Extract the (X, Y) coordinate from the center of the cell holding the provided text.  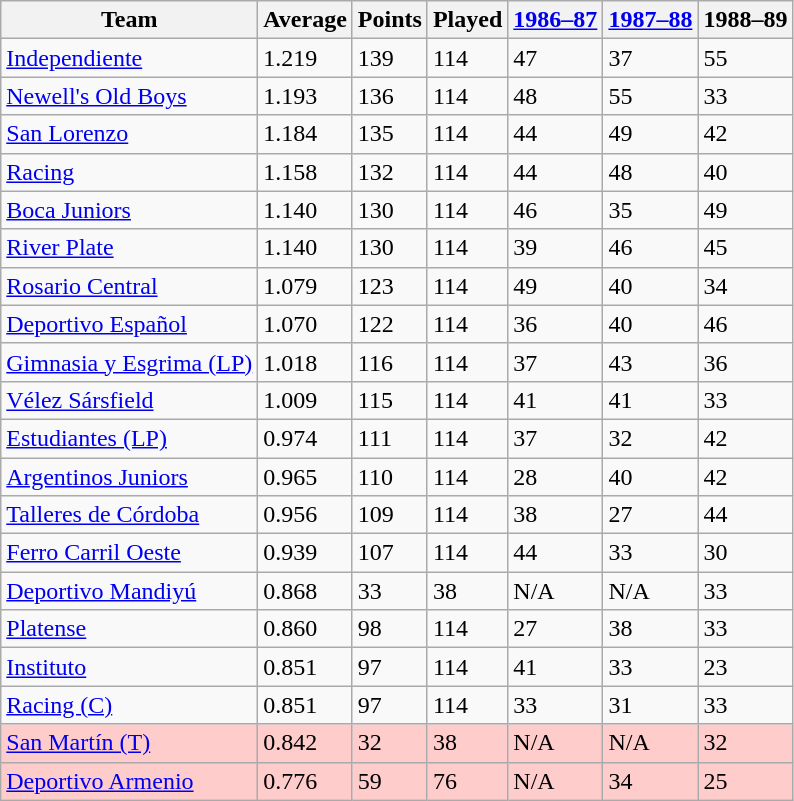
Deportivo Español (130, 324)
1.079 (306, 286)
1.158 (306, 172)
135 (390, 134)
Estudiantes (LP) (130, 438)
0.939 (306, 553)
San Martín (T) (130, 743)
Deportivo Armenio (130, 781)
43 (650, 362)
123 (390, 286)
45 (746, 248)
Independiente (130, 58)
136 (390, 96)
Argentinos Juniors (130, 477)
River Plate (130, 248)
Average (306, 20)
Gimnasia y Esgrima (LP) (130, 362)
47 (556, 58)
0.842 (306, 743)
San Lorenzo (130, 134)
76 (467, 781)
1.009 (306, 400)
1986–87 (556, 20)
109 (390, 515)
1.070 (306, 324)
Ferro Carril Oeste (130, 553)
1987–88 (650, 20)
39 (556, 248)
0.965 (306, 477)
1.018 (306, 362)
Played (467, 20)
0.868 (306, 591)
107 (390, 553)
35 (650, 210)
Points (390, 20)
Team (130, 20)
30 (746, 553)
1.193 (306, 96)
139 (390, 58)
Boca Juniors (130, 210)
Deportivo Mandiyú (130, 591)
31 (650, 705)
116 (390, 362)
Racing (130, 172)
0.956 (306, 515)
25 (746, 781)
110 (390, 477)
98 (390, 629)
1.184 (306, 134)
28 (556, 477)
0.776 (306, 781)
115 (390, 400)
23 (746, 667)
132 (390, 172)
Newell's Old Boys (130, 96)
Racing (C) (130, 705)
Instituto (130, 667)
Vélez Sársfield (130, 400)
0.860 (306, 629)
111 (390, 438)
0.974 (306, 438)
59 (390, 781)
Platense (130, 629)
1.219 (306, 58)
122 (390, 324)
Rosario Central (130, 286)
Talleres de Córdoba (130, 515)
1988–89 (746, 20)
